Detect which cell encompasses the target text, then output its (X, Y) center coordinate. 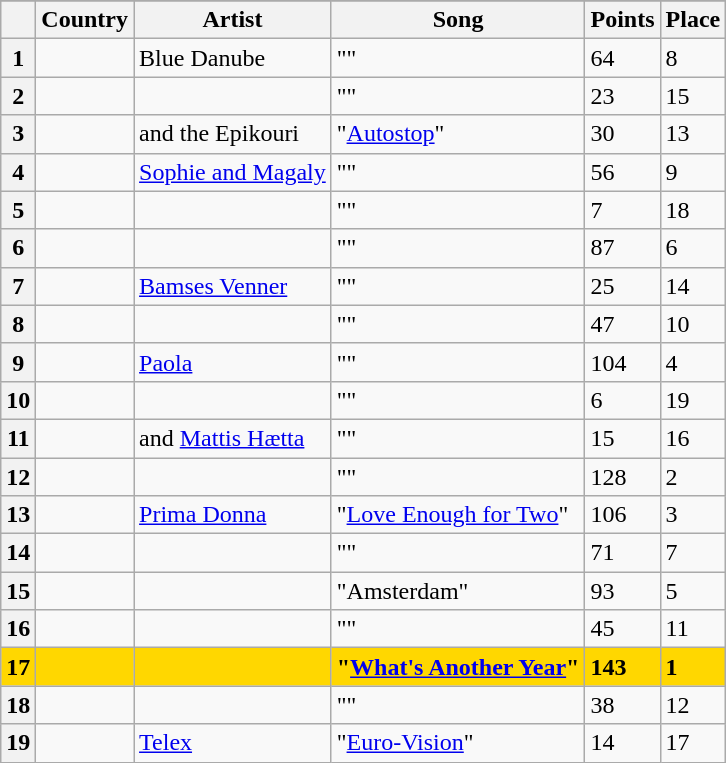
"Autostop" (458, 134)
Telex (233, 743)
and Mattis Hætta (233, 438)
"Amsterdam" (458, 591)
25 (622, 286)
Sophie and Magaly (233, 172)
30 (622, 134)
71 (622, 553)
93 (622, 591)
106 (622, 515)
143 (622, 667)
104 (622, 362)
87 (622, 248)
Bamses Venner (233, 286)
56 (622, 172)
"Euro-Vision" (458, 743)
Paola (233, 362)
38 (622, 705)
Song (458, 20)
Country (85, 20)
Prima Donna (233, 515)
47 (622, 324)
Place (693, 20)
23 (622, 96)
"What's Another Year" (458, 667)
45 (622, 629)
Points (622, 20)
"Love Enough for Two" (458, 515)
and the Epikouri (233, 134)
Blue Danube (233, 58)
64 (622, 58)
128 (622, 477)
Artist (233, 20)
